Return (X, Y) of the center of cell containing provided text 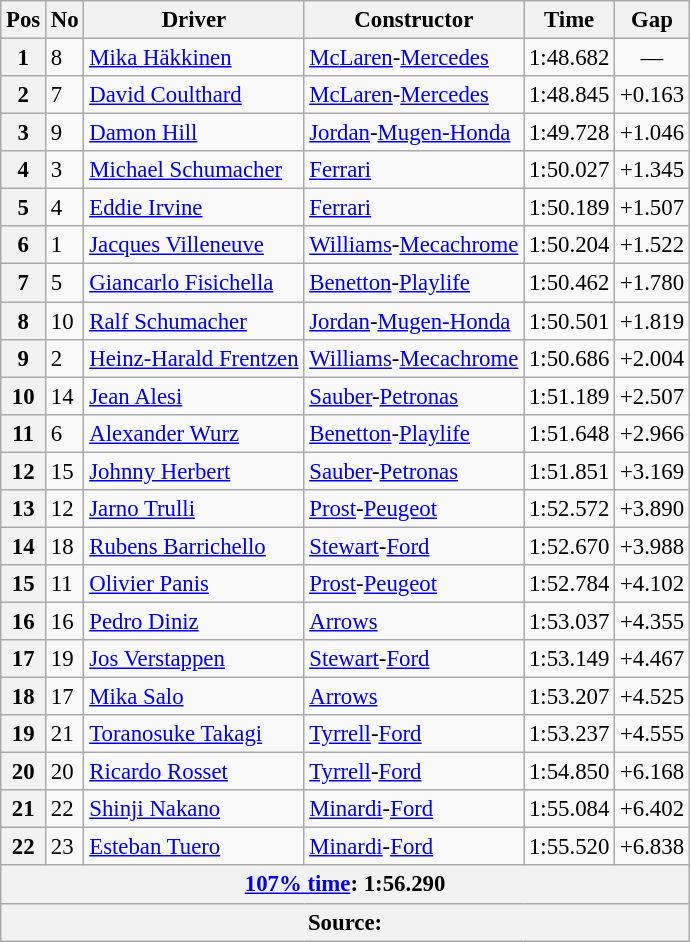
+3.890 (652, 509)
+1.345 (652, 170)
+2.507 (652, 396)
1:50.501 (570, 321)
+4.467 (652, 659)
Source: (346, 922)
David Coulthard (194, 95)
+2.966 (652, 433)
+6.402 (652, 809)
1:53.037 (570, 621)
+3.169 (652, 471)
Eddie Irvine (194, 208)
Pedro Diniz (194, 621)
+4.102 (652, 584)
1:53.207 (570, 697)
+4.555 (652, 734)
+1.522 (652, 245)
Michael Schumacher (194, 170)
+0.163 (652, 95)
1:49.728 (570, 133)
Mika Häkkinen (194, 58)
Giancarlo Fisichella (194, 283)
107% time: 1:56.290 (346, 885)
Pos (24, 20)
Shinji Nakano (194, 809)
+1.780 (652, 283)
1:54.850 (570, 772)
+1.819 (652, 321)
1:48.845 (570, 95)
+1.507 (652, 208)
1:50.189 (570, 208)
Esteban Tuero (194, 847)
Driver (194, 20)
1:53.149 (570, 659)
23 (65, 847)
13 (24, 509)
1:50.686 (570, 358)
1:48.682 (570, 58)
Time (570, 20)
1:55.520 (570, 847)
Alexander Wurz (194, 433)
Damon Hill (194, 133)
+3.988 (652, 546)
1:53.237 (570, 734)
1:51.189 (570, 396)
Johnny Herbert (194, 471)
Heinz-Harald Frentzen (194, 358)
1:52.784 (570, 584)
+2.004 (652, 358)
Jarno Trulli (194, 509)
Jos Verstappen (194, 659)
1:52.670 (570, 546)
1:51.851 (570, 471)
Jacques Villeneuve (194, 245)
1:51.648 (570, 433)
1:50.204 (570, 245)
— (652, 58)
Rubens Barrichello (194, 546)
+1.046 (652, 133)
1:50.027 (570, 170)
Constructor (414, 20)
+4.355 (652, 621)
1:50.462 (570, 283)
Olivier Panis (194, 584)
Ricardo Rosset (194, 772)
Jean Alesi (194, 396)
Mika Salo (194, 697)
1:55.084 (570, 809)
+6.838 (652, 847)
1:52.572 (570, 509)
Ralf Schumacher (194, 321)
+6.168 (652, 772)
Gap (652, 20)
Toranosuke Takagi (194, 734)
No (65, 20)
+4.525 (652, 697)
